Determine the (x, y) coordinate at the center of the cell enclosing the given text.  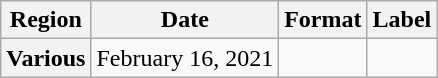
Format (323, 20)
Various (46, 58)
Region (46, 20)
Label (402, 20)
Date (185, 20)
February 16, 2021 (185, 58)
